Extract the [x, y] coordinate from the center of the cell holding the provided text.  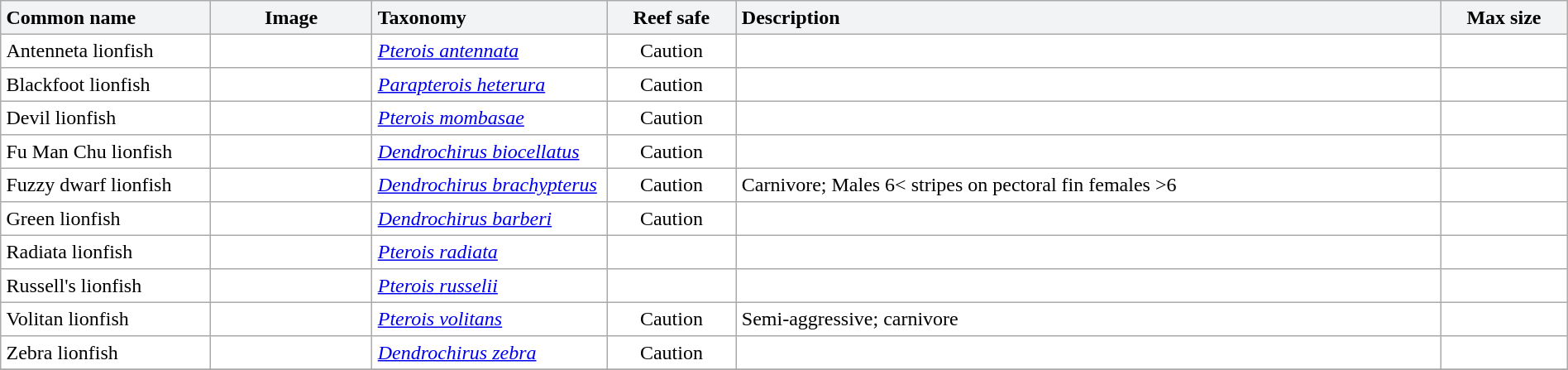
Pterois mombasae [490, 118]
Semi-aggressive; carnivore [1088, 319]
Zebra lionfish [106, 353]
Fuzzy dwarf lionfish [106, 185]
Pterois russelii [490, 286]
Parapterois heterura [490, 84]
Russell's lionfish [106, 286]
Blackfoot lionfish [106, 84]
Radiata lionfish [106, 252]
Carnivore; Males 6< stripes on pectoral fin females >6 [1088, 185]
Dendrochirus brachypterus [490, 185]
Taxonomy [490, 17]
Pterois radiata [490, 252]
Fu Man Chu lionfish [106, 151]
Reef safe [672, 17]
Pterois antennata [490, 50]
Pterois volitans [490, 319]
Description [1088, 17]
Max size [1504, 17]
Image [291, 17]
Dendrochirus zebra [490, 353]
Green lionfish [106, 219]
Dendrochirus barberi [490, 219]
Devil lionfish [106, 118]
Volitan lionfish [106, 319]
Common name [106, 17]
Antenneta lionfish [106, 50]
Dendrochirus biocellatus [490, 151]
